Determine the [X, Y] coordinate at the center of the cell enclosing the given text.  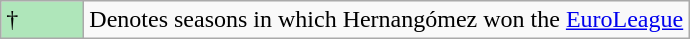
† [42, 20]
Denotes seasons in which Hernangómez won the EuroLeague [386, 20]
